Locate the cell with the specified text and output its (x, y) center coordinate. 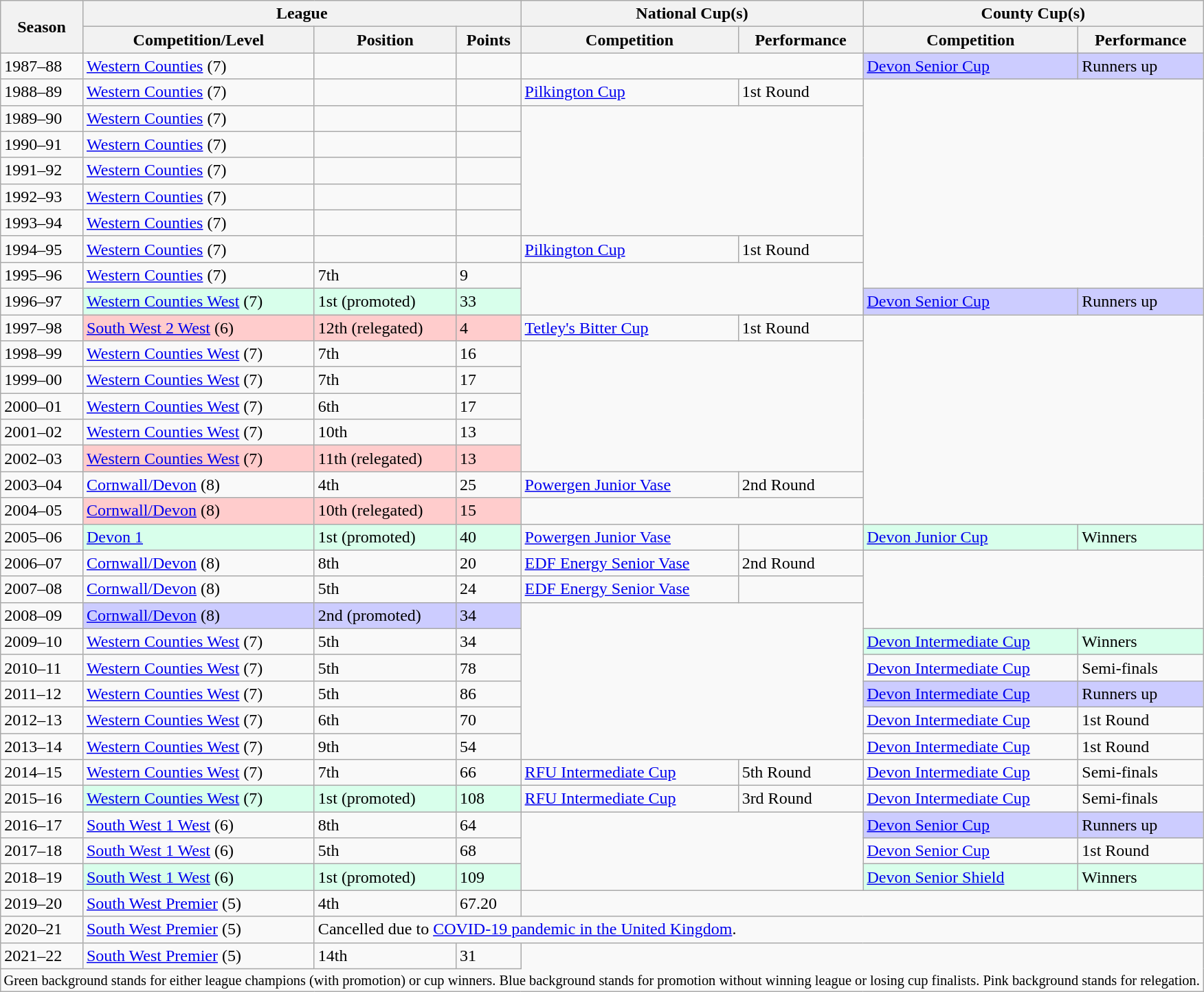
Tetley's Bitter Cup (629, 328)
County Cup(s) (1034, 14)
2018–19 (42, 877)
68 (489, 851)
9 (489, 275)
33 (489, 301)
16 (489, 354)
Cancelled due to COVID-19 pandemic in the United Kingdom. (759, 929)
2007–08 (42, 589)
24 (489, 589)
2017–18 (42, 851)
2019–20 (42, 903)
54 (489, 746)
2002–03 (42, 459)
1992–93 (42, 197)
1998–99 (42, 354)
1989–90 (42, 118)
2004–05 (42, 511)
78 (489, 668)
1994–95 (42, 249)
2000–01 (42, 406)
1997–98 (42, 328)
1993–94 (42, 223)
Devon Senior Shield (970, 877)
2021–22 (42, 956)
National Cup(s) (692, 14)
2009–10 (42, 641)
70 (489, 720)
1996–97 (42, 301)
2006–07 (42, 563)
1990–91 (42, 144)
10th (relegated) (385, 511)
64 (489, 825)
2014–15 (42, 773)
86 (489, 694)
1991–92 (42, 170)
2015–16 (42, 799)
2nd (promoted) (385, 615)
2013–14 (42, 746)
12th (relegated) (385, 328)
9th (385, 746)
Competition/Level (198, 40)
2003–04 (42, 485)
2020–21 (42, 929)
20 (489, 563)
25 (489, 485)
Devon 1 (198, 537)
Devon Junior Cup (970, 537)
40 (489, 537)
10th (385, 432)
15 (489, 511)
108 (489, 799)
Season (42, 27)
109 (489, 877)
2016–17 (42, 825)
South West 2 West (6) (198, 328)
2008–09 (42, 615)
14th (385, 956)
3rd Round (801, 799)
2012–13 (42, 720)
4 (489, 328)
2005–06 (42, 537)
1987–88 (42, 66)
2011–12 (42, 694)
1988–89 (42, 92)
1999–00 (42, 380)
League (302, 14)
2010–11 (42, 668)
2001–02 (42, 432)
Position (385, 40)
66 (489, 773)
5th Round (801, 773)
1995–96 (42, 275)
11th (relegated) (385, 459)
31 (489, 956)
Points (489, 40)
67.20 (489, 903)
